For the text-containing cell, return its midpoint in [x, y] coordinate format. 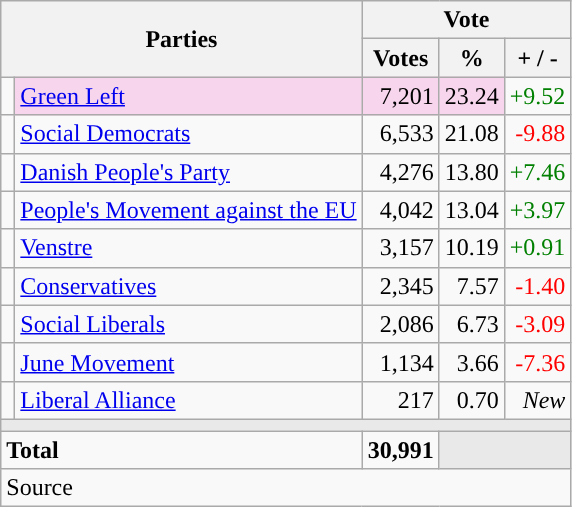
Parties [182, 39]
June Movement [188, 362]
4,042 [400, 210]
Green Left [188, 96]
23.24 [472, 96]
Danish People's Party [188, 172]
New [538, 400]
3.66 [472, 362]
-9.88 [538, 134]
2,086 [400, 324]
-3.09 [538, 324]
13.80 [472, 172]
+9.52 [538, 96]
30,991 [400, 449]
4,276 [400, 172]
6,533 [400, 134]
2,345 [400, 286]
+0.91 [538, 248]
-1.40 [538, 286]
Social Democrats [188, 134]
Votes [400, 58]
Total [182, 449]
0.70 [472, 400]
3,157 [400, 248]
Source [286, 488]
7,201 [400, 96]
Liberal Alliance [188, 400]
6.73 [472, 324]
% [472, 58]
1,134 [400, 362]
Conservatives [188, 286]
Vote [466, 20]
Venstre [188, 248]
+7.46 [538, 172]
People's Movement against the EU [188, 210]
21.08 [472, 134]
13.04 [472, 210]
Social Liberals [188, 324]
10.19 [472, 248]
-7.36 [538, 362]
+3.97 [538, 210]
+ / - [538, 58]
7.57 [472, 286]
217 [400, 400]
